Return (X, Y) of the center of cell containing provided text 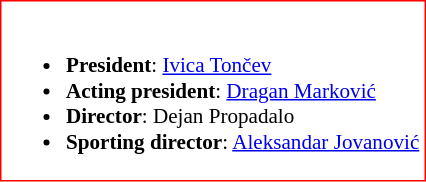
President: Ivica TončevActing president: Dragan MarkovićDirector: Dejan PropadaloSporting director: Aleksandar Jovanović (212, 90)
